Provide the (X, Y) coordinate of the cell's center where the given text is located.  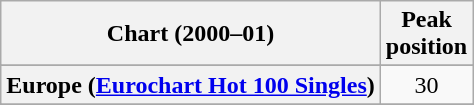
Peakposition (426, 34)
Europe (Eurochart Hot 100 Singles) (191, 85)
Chart (2000–01) (191, 34)
30 (426, 85)
